Return the [x, y] coordinate for the center point of the cell that contains the specified text.  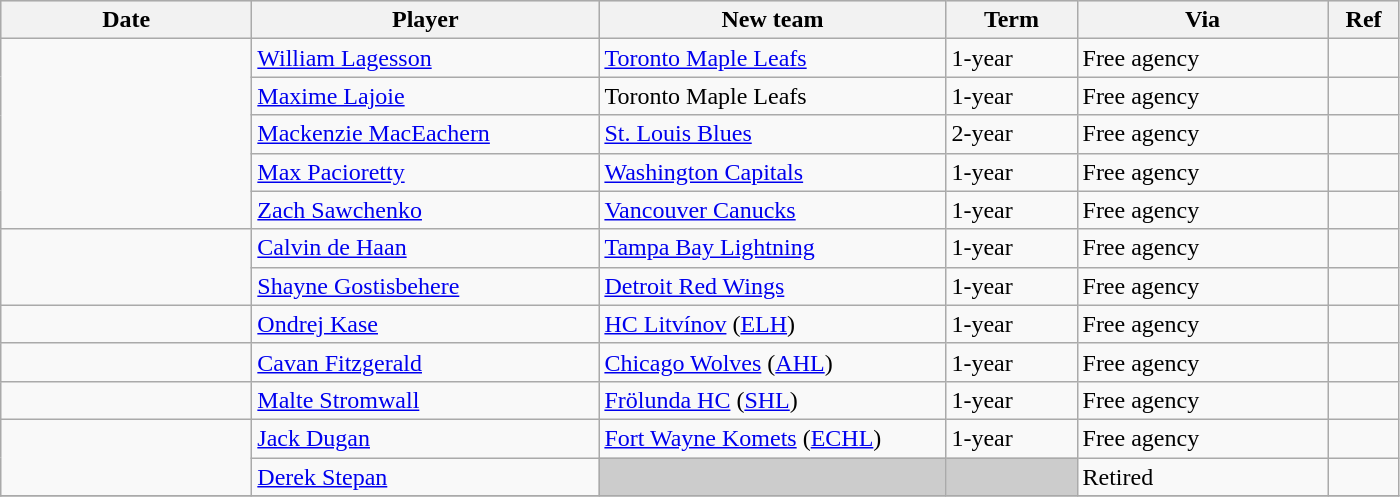
Detroit Red Wings [772, 286]
Max Pacioretty [426, 172]
Via [1202, 20]
Derek Stepan [426, 477]
Mackenzie MacEachern [426, 134]
Maxime Lajoie [426, 96]
Washington Capitals [772, 172]
Ref [1364, 20]
Fort Wayne Komets (ECHL) [772, 438]
New team [772, 20]
Ondrej Kase [426, 324]
Date [126, 20]
Zach Sawchenko [426, 210]
Vancouver Canucks [772, 210]
William Lagesson [426, 58]
Calvin de Haan [426, 248]
Malte Stromwall [426, 400]
Retired [1202, 477]
Term [1012, 20]
Chicago Wolves (AHL) [772, 362]
Shayne Gostisbehere [426, 286]
HC Litvínov (ELH) [772, 324]
Cavan Fitzgerald [426, 362]
Player [426, 20]
2-year [1012, 134]
St. Louis Blues [772, 134]
Tampa Bay Lightning [772, 248]
Frölunda HC (SHL) [772, 400]
Jack Dugan [426, 438]
